Search for the cell housing the specified text and yield its [x, y] center coordinate. 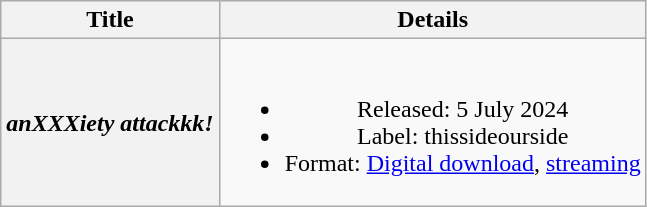
anXXXiety attackkk! [110, 122]
Title [110, 20]
Released: 5 July 2024Label: thissideoursideFormat: Digital download, streaming [432, 122]
Details [432, 20]
